Extract the [X, Y] coordinate from the center of the cell holding the provided text.  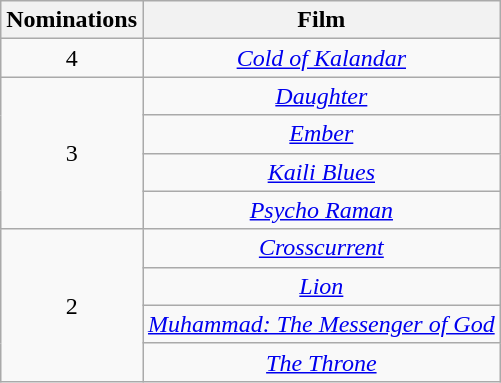
Daughter [321, 96]
Film [321, 20]
Lion [321, 286]
Kaili Blues [321, 172]
Muhammad: The Messenger of God [321, 324]
Crosscurrent [321, 248]
The Throne [321, 362]
2 [72, 305]
4 [72, 58]
3 [72, 153]
Ember [321, 134]
Psycho Raman [321, 210]
Cold of Kalandar [321, 58]
Nominations [72, 20]
